Pinpoint the cell where the given text exists, returning its (x, y) midpoint coordinate. 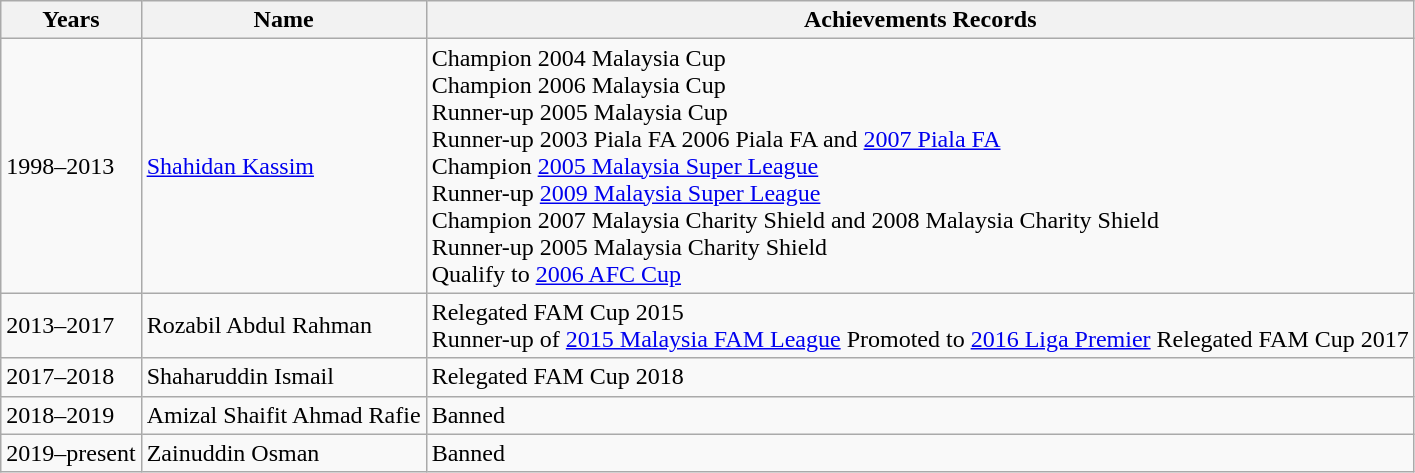
Name (284, 20)
2013–2017 (71, 326)
Shahidan Kassim (284, 166)
Relegated FAM Cup 2015Runner-up of 2015 Malaysia FAM League Promoted to 2016 Liga Premier Relegated FAM Cup 2017 (920, 326)
Rozabil Abdul Rahman (284, 326)
2019–present (71, 453)
1998–2013 (71, 166)
Shaharuddin Ismail (284, 377)
2018–2019 (71, 415)
2017–2018 (71, 377)
Zainuddin Osman (284, 453)
Years (71, 20)
Achievements Records (920, 20)
Amizal Shaifit Ahmad Rafie (284, 415)
Relegated FAM Cup 2018 (920, 377)
